From the cell containing the given text, extract its center point as [x, y] coordinate. 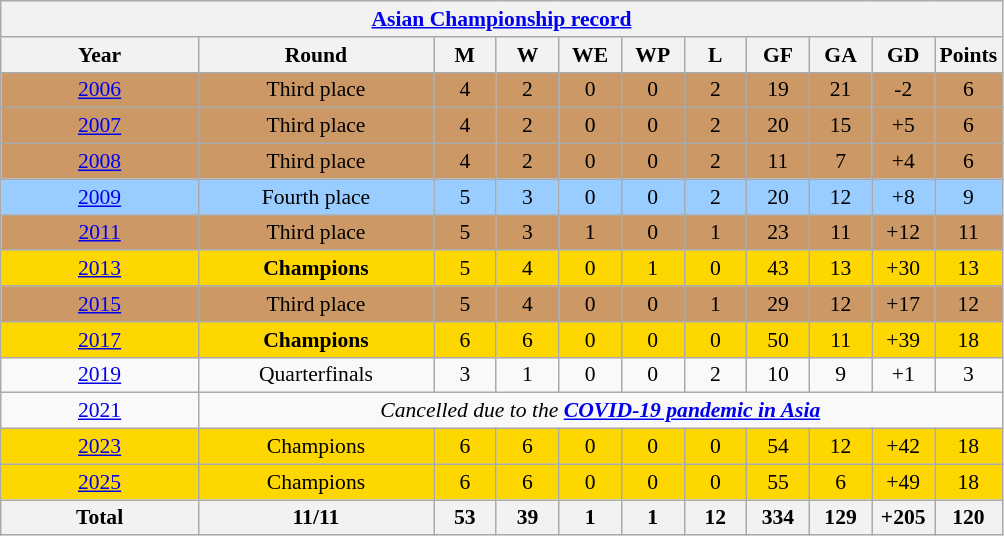
21 [840, 90]
53 [466, 518]
2015 [100, 304]
+39 [904, 340]
+49 [904, 482]
2025 [100, 482]
2013 [100, 269]
Year [100, 55]
M [466, 55]
39 [528, 518]
120 [968, 518]
+17 [904, 304]
-2 [904, 90]
+205 [904, 518]
2009 [100, 197]
+4 [904, 162]
23 [778, 233]
2017 [100, 340]
+12 [904, 233]
2023 [100, 447]
WP [652, 55]
2019 [100, 375]
+30 [904, 269]
W [528, 55]
2006 [100, 90]
L [716, 55]
GA [840, 55]
19 [778, 90]
50 [778, 340]
11/11 [316, 518]
Asian Championship record [502, 19]
WE [590, 55]
Points [968, 55]
Total [100, 518]
+5 [904, 126]
129 [840, 518]
15 [840, 126]
2008 [100, 162]
29 [778, 304]
2007 [100, 126]
+42 [904, 447]
GD [904, 55]
Fourth place [316, 197]
GF [778, 55]
2021 [100, 411]
Round [316, 55]
334 [778, 518]
43 [778, 269]
+1 [904, 375]
Cancelled due to the COVID-19 pandemic in Asia [600, 411]
Quarterfinals [316, 375]
+8 [904, 197]
7 [840, 162]
55 [778, 482]
10 [778, 375]
54 [778, 447]
2011 [100, 233]
